Extract the (X, Y) coordinate from the center of the cell holding the provided text.  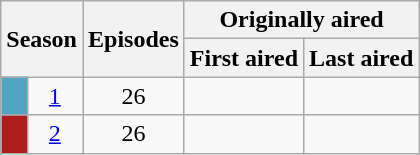
2 (54, 134)
Season (42, 39)
First aired (244, 58)
Originally aired (302, 20)
Last aired (362, 58)
Episodes (133, 39)
1 (54, 96)
